Provide the [X, Y] coordinate of the cell's center where the given text is located.  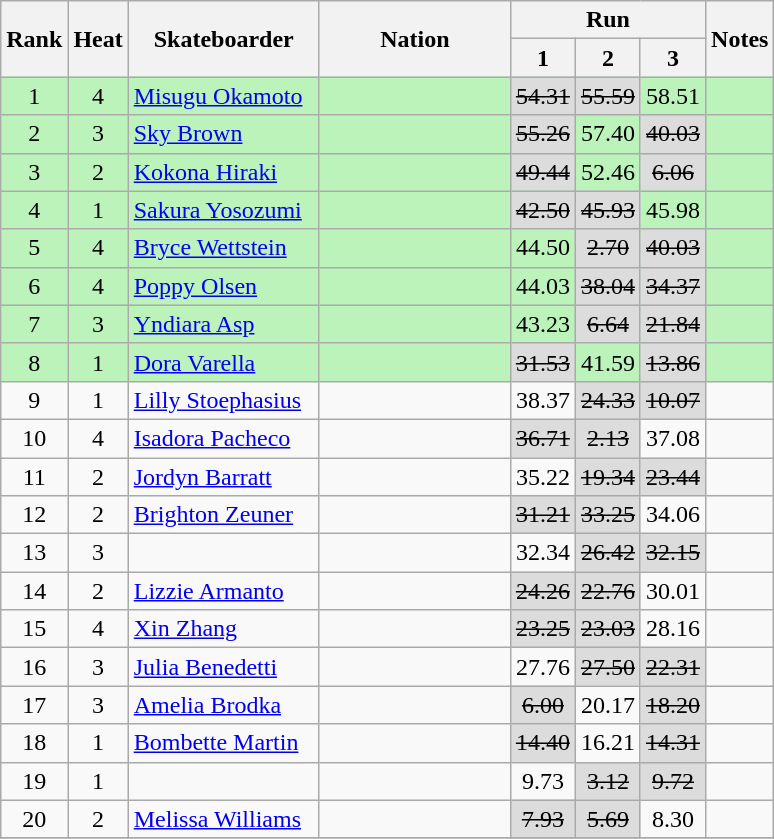
Jordyn Barratt [224, 477]
58.51 [672, 96]
45.93 [608, 210]
33.25 [608, 515]
14 [34, 591]
Xin Zhang [224, 629]
9.73 [542, 781]
22.76 [608, 591]
16.21 [608, 743]
44.03 [542, 286]
Run [608, 20]
23.03 [608, 629]
35.22 [542, 477]
Rank [34, 39]
14.40 [542, 743]
55.59 [608, 96]
3.12 [608, 781]
24.33 [608, 400]
17 [34, 705]
13 [34, 553]
32.15 [672, 553]
31.53 [542, 362]
36.71 [542, 438]
34.06 [672, 515]
42.50 [542, 210]
2.13 [608, 438]
8 [34, 362]
Misugu Okamoto [224, 96]
Nation [414, 39]
26.42 [608, 553]
54.31 [542, 96]
Brighton Zeuner [224, 515]
20 [34, 819]
44.50 [542, 248]
52.46 [608, 172]
11 [34, 477]
27.76 [542, 667]
18 [34, 743]
Notes [740, 39]
38.04 [608, 286]
Amelia Brodka [224, 705]
Kokona Hiraki [224, 172]
Lilly Stoephasius [224, 400]
20.17 [608, 705]
55.26 [542, 134]
31.21 [542, 515]
23.44 [672, 477]
Skateboarder [224, 39]
10.07 [672, 400]
15 [34, 629]
32.34 [542, 553]
Isadora Pacheco [224, 438]
5 [34, 248]
6.06 [672, 172]
6.64 [608, 324]
Dora Varella [224, 362]
23.25 [542, 629]
45.98 [672, 210]
24.26 [542, 591]
19 [34, 781]
28.16 [672, 629]
12 [34, 515]
Sakura Yosozumi [224, 210]
Heat [98, 39]
49.44 [542, 172]
18.20 [672, 705]
Melissa Williams [224, 819]
Yndiara Asp [224, 324]
21.84 [672, 324]
37.08 [672, 438]
Lizzie Armanto [224, 591]
Julia Benedetti [224, 667]
43.23 [542, 324]
Poppy Olsen [224, 286]
57.40 [608, 134]
Bryce Wettstein [224, 248]
Sky Brown [224, 134]
34.37 [672, 286]
9.72 [672, 781]
27.50 [608, 667]
10 [34, 438]
22.31 [672, 667]
Bombette Martin [224, 743]
6.00 [542, 705]
41.59 [608, 362]
7 [34, 324]
5.69 [608, 819]
8.30 [672, 819]
19.34 [608, 477]
6 [34, 286]
14.31 [672, 743]
2.70 [608, 248]
13.86 [672, 362]
16 [34, 667]
30.01 [672, 591]
9 [34, 400]
7.93 [542, 819]
38.37 [542, 400]
